Extract the [x, y] coordinate from the center of the cell holding the provided text.  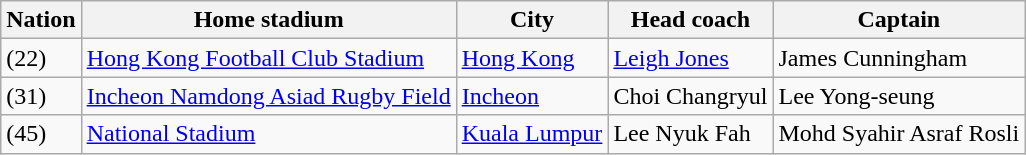
(45) [41, 134]
(22) [41, 58]
Nation [41, 20]
Lee Yong-seung [899, 96]
Incheon [532, 96]
National Stadium [268, 134]
Choi Changryul [690, 96]
Mohd Syahir Asraf Rosli [899, 134]
Hong Kong Football Club Stadium [268, 58]
James Cunningham [899, 58]
City [532, 20]
Incheon Namdong Asiad Rugby Field [268, 96]
Lee Nyuk Fah [690, 134]
Kuala Lumpur [532, 134]
Captain [899, 20]
Leigh Jones [690, 58]
Hong Kong [532, 58]
Home stadium [268, 20]
Head coach [690, 20]
(31) [41, 96]
